Find where the given text appears and provide that cell's center as (X, Y) coordinate. 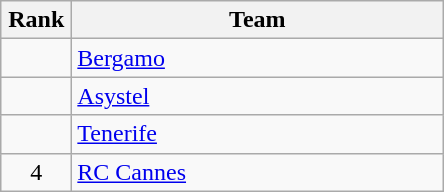
Tenerife (258, 134)
Team (258, 20)
Bergamo (258, 58)
4 (36, 172)
Rank (36, 20)
Asystel (258, 96)
RC Cannes (258, 172)
